Provide the [x, y] coordinate of the cell's center where the given text is located.  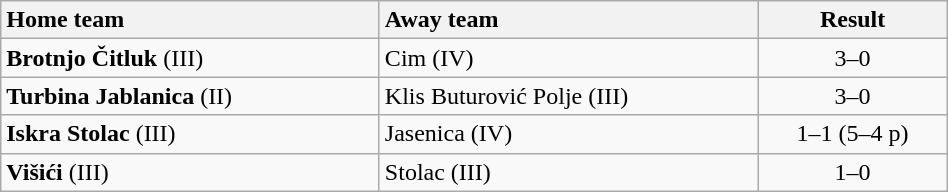
Turbina Jablanica (II) [190, 96]
Cim (IV) [568, 58]
Stolac (III) [568, 172]
Iskra Stolac (III) [190, 134]
Home team [190, 20]
Brotnjo Čitluk (III) [190, 58]
Klis Buturović Polje (III) [568, 96]
Jasenica (IV) [568, 134]
Away team [568, 20]
1–0 [852, 172]
Result [852, 20]
1–1 (5–4 p) [852, 134]
Višići (III) [190, 172]
